Extract the [X, Y] coordinate from the center of the cell holding the provided text.  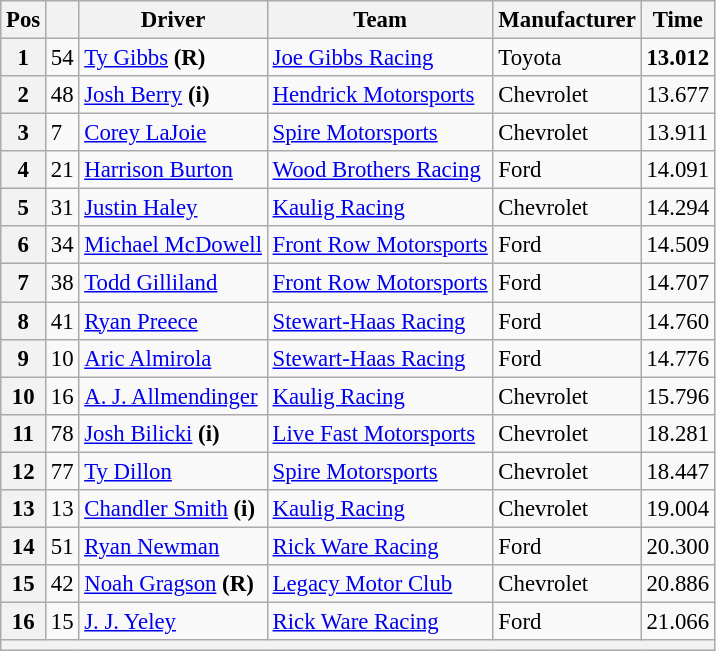
8 [24, 321]
6 [24, 245]
Hendrick Motorsports [380, 95]
4 [24, 170]
18.281 [678, 433]
19.004 [678, 509]
3 [24, 133]
Aric Almirola [173, 358]
Live Fast Motorsports [380, 433]
Ty Gibbs (R) [173, 58]
Chandler Smith (i) [173, 509]
Josh Bilicki (i) [173, 433]
14.294 [678, 208]
Toyota [567, 58]
18.447 [678, 471]
Josh Berry (i) [173, 95]
20.886 [678, 584]
41 [62, 321]
21.066 [678, 621]
5 [24, 208]
Corey LaJoie [173, 133]
9 [24, 358]
12 [24, 471]
Ryan Newman [173, 546]
13.677 [678, 95]
J. J. Yeley [173, 621]
15.796 [678, 396]
51 [62, 546]
Ryan Preece [173, 321]
31 [62, 208]
Pos [24, 20]
78 [62, 433]
Driver [173, 20]
Harrison Burton [173, 170]
Michael McDowell [173, 245]
11 [24, 433]
14.707 [678, 283]
77 [62, 471]
Team [380, 20]
Manufacturer [567, 20]
14.509 [678, 245]
Wood Brothers Racing [380, 170]
14.776 [678, 358]
42 [62, 584]
21 [62, 170]
Joe Gibbs Racing [380, 58]
54 [62, 58]
14 [24, 546]
1 [24, 58]
14.091 [678, 170]
Legacy Motor Club [380, 584]
2 [24, 95]
Noah Gragson (R) [173, 584]
13.911 [678, 133]
Ty Dillon [173, 471]
34 [62, 245]
48 [62, 95]
Todd Gilliland [173, 283]
38 [62, 283]
14.760 [678, 321]
A. J. Allmendinger [173, 396]
Justin Haley [173, 208]
13.012 [678, 58]
20.300 [678, 546]
Time [678, 20]
